Find where the given text appears and provide that cell's center as (x, y) coordinate. 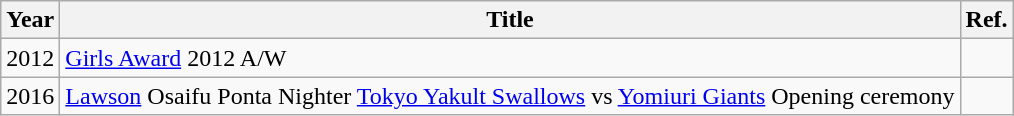
Ref. (986, 20)
2012 (30, 58)
Title (510, 20)
2016 (30, 96)
Lawson Osaifu Ponta Nighter Tokyo Yakult Swallows vs Yomiuri Giants Opening ceremony (510, 96)
Girls Award 2012 A/W (510, 58)
Year (30, 20)
